Identify which cell holds the provided text, then report its (x, y) central coordinate. 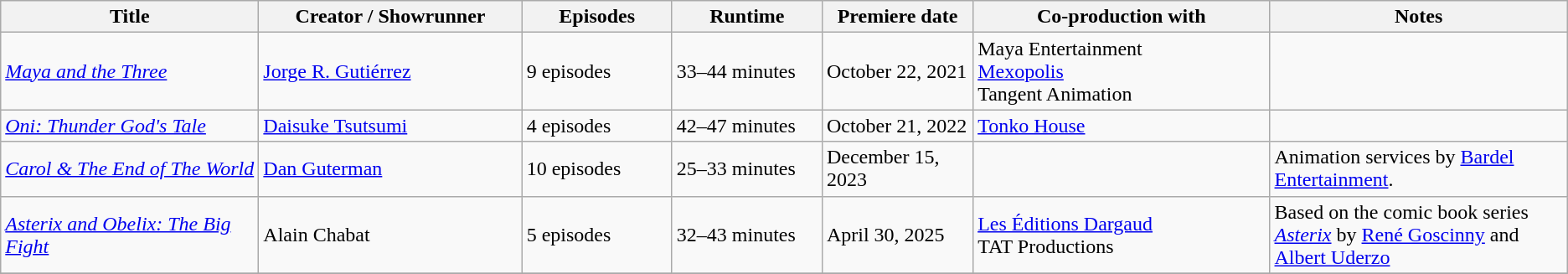
Dan Guterman (390, 169)
Maya and the Three (130, 71)
October 22, 2021 (897, 71)
Daisuke Tsutsumi (390, 126)
Tonko House (1122, 126)
Title (130, 17)
Based on the comic book series Asterix by René Goscinny and Albert Uderzo (1419, 235)
Alain Chabat (390, 235)
Maya EntertainmentMexopolisTangent Animation (1122, 71)
Carol & The End of The World (130, 169)
33–44 minutes (747, 71)
Runtime (747, 17)
Animation services by Bardel Entertainment. (1419, 169)
5 episodes (596, 235)
25–33 minutes (747, 169)
10 episodes (596, 169)
October 21, 2022 (897, 126)
Notes (1419, 17)
32–43 minutes (747, 235)
Co-production with (1122, 17)
Oni: Thunder God's Tale (130, 126)
April 30, 2025 (897, 235)
9 episodes (596, 71)
Premiere date (897, 17)
42–47 minutes (747, 126)
4 episodes (596, 126)
Episodes (596, 17)
Les Éditions DargaudTAT Productions (1122, 235)
Asterix and Obelix: The Big Fight (130, 235)
Jorge R. Gutiérrez (390, 71)
December 15, 2023 (897, 169)
Creator / Showrunner (390, 17)
